Return the (x, y) coordinate for the center point of the cell that contains the specified text.  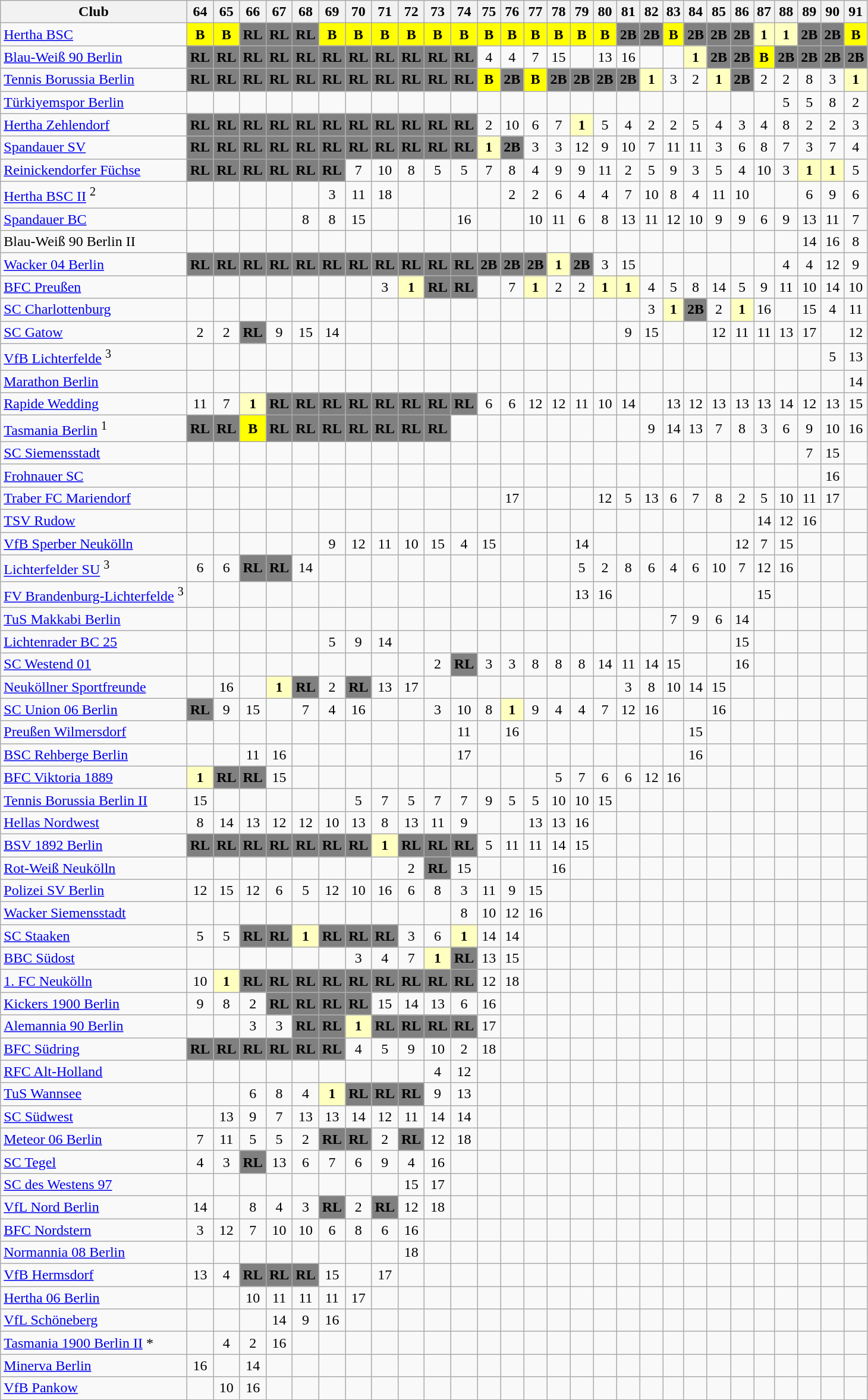
VfB Pankow (94, 1388)
FV Brandenburg-Lichterfelde 3 (94, 594)
VfB Hermsdorf (94, 1275)
88 (786, 12)
Alemannia 90 Berlin (94, 1026)
Blau-Weiß 90 Berlin (94, 57)
86 (742, 12)
83 (673, 12)
81 (628, 12)
74 (464, 12)
89 (810, 12)
1. FC Neukölln (94, 981)
Tasmania 1900 Berlin II * (94, 1343)
BFC Nordstern (94, 1230)
78 (559, 12)
Rot-Weiß Neukölln (94, 868)
BBC Südost (94, 958)
69 (332, 12)
Minerva Berlin (94, 1366)
BFC Südring (94, 1049)
66 (253, 12)
67 (279, 12)
Hertha Zehlendorf (94, 125)
BFC Preußen (94, 287)
Wacker 04 Berlin (94, 264)
SC Westend 01 (94, 664)
SC Gatow (94, 332)
Preußen Wilmersdorf (94, 732)
68 (306, 12)
SC Siemensstadt (94, 453)
Meteor 06 Berlin (94, 1139)
SC Charlottenburg (94, 310)
73 (438, 12)
Lichterfelder SU 3 (94, 568)
Hertha BSC (94, 34)
Marathon Berlin (94, 381)
90 (832, 12)
BSC Rehberge Berlin (94, 755)
64 (200, 12)
Spandauer SV (94, 147)
Spandauer BC (94, 219)
SC Südwest (94, 1117)
Frohnauer SC (94, 475)
Wacker Siemensstadt (94, 913)
Rapide Wedding (94, 404)
72 (411, 12)
TuS Makkabi Berlin (94, 619)
Kickers 1900 Berlin (94, 1004)
Club (94, 12)
76 (512, 12)
VfL Nord Berlin (94, 1207)
Traber FC Mariendorf (94, 499)
Hertha BSC II 2 (94, 195)
84 (696, 12)
91 (856, 12)
VfB Lichterfelde 3 (94, 357)
71 (385, 12)
Hertha 06 Berlin (94, 1298)
Türkiyemspor Berlin (94, 102)
TuS Wannsee (94, 1094)
87 (765, 12)
BFC Viktoria 1889 (94, 777)
BSV 1892 Berlin (94, 845)
Tennis Borussia Berlin II (94, 800)
80 (605, 12)
VfL Schöneberg (94, 1320)
RFC Alt-Holland (94, 1071)
SC Union 06 Berlin (94, 710)
Tasmania Berlin 1 (94, 429)
85 (718, 12)
Polizei SV Berlin (94, 891)
SC des Westens 97 (94, 1184)
Blau-Weiß 90 Berlin II (94, 242)
SC Staaken (94, 936)
Reinickendorfer Füchse (94, 170)
Tennis Borussia Berlin (94, 80)
VfB Sperber Neukölln (94, 544)
82 (652, 12)
Neuköllner Sportfreunde (94, 687)
Hellas Nordwest (94, 822)
SC Tegel (94, 1162)
77 (535, 12)
65 (227, 12)
Normannia 08 Berlin (94, 1253)
79 (581, 12)
TSV Rudow (94, 521)
Lichtenrader BC 25 (94, 642)
70 (358, 12)
75 (489, 12)
